Return the (X, Y) coordinate for the center point of the cell that contains the specified text.  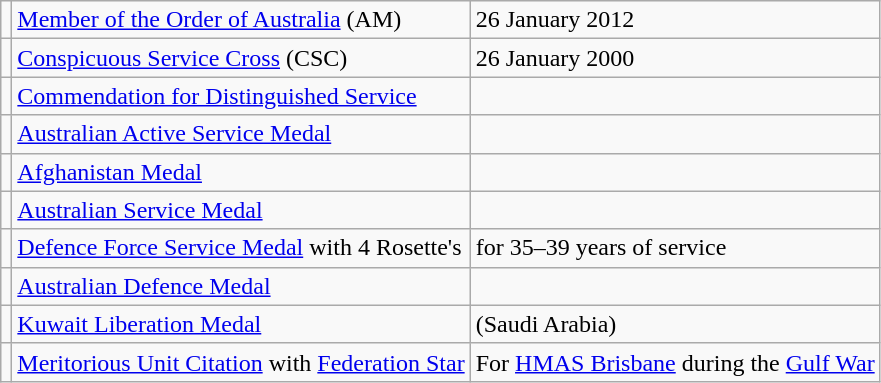
Commendation for Distinguished Service (241, 96)
(Saudi Arabia) (675, 324)
for 35–39 years of service (675, 248)
Kuwait Liberation Medal (241, 324)
Australian Active Service Medal (241, 134)
Meritorious Unit Citation with Federation Star (241, 362)
26 January 2000 (675, 58)
Defence Force Service Medal with 4 Rosette's (241, 248)
Member of the Order of Australia (AM) (241, 20)
Afghanistan Medal (241, 172)
Conspicuous Service Cross (CSC) (241, 58)
Australian Defence Medal (241, 286)
Australian Service Medal (241, 210)
For HMAS Brisbane during the Gulf War (675, 362)
26 January 2012 (675, 20)
